Pinpoint the cell where the given text exists, returning its [x, y] midpoint coordinate. 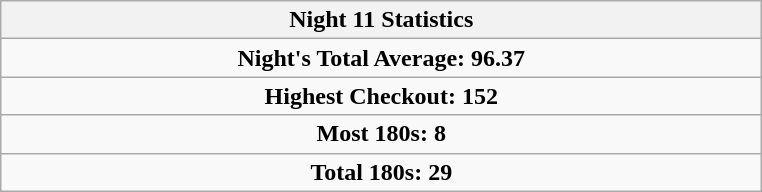
Total 180s: 29 [382, 172]
Night 11 Statistics [382, 20]
Highest Checkout: 152 [382, 96]
Most 180s: 8 [382, 134]
Night's Total Average: 96.37 [382, 58]
